Return (x, y) of the center of cell containing provided text 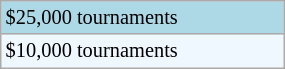
$10,000 tournaments (142, 51)
$25,000 tournaments (142, 17)
